Find where the given text appears and provide that cell's center as (X, Y) coordinate. 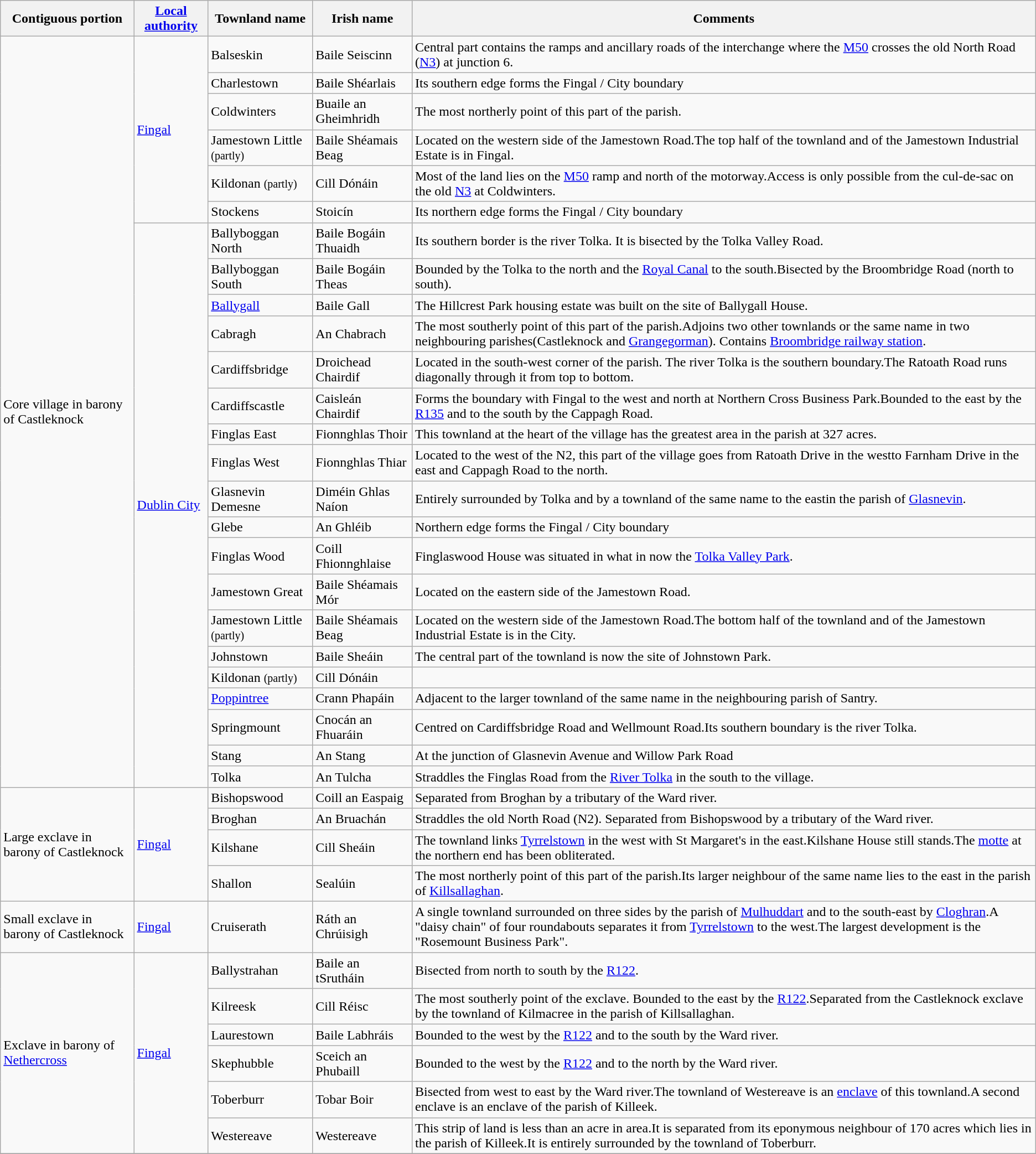
An Ghléib (362, 527)
Crann Phapáin (362, 698)
Its northern edge forms the Fingal / City boundary (724, 212)
Cnocán an Fhuaráin (362, 727)
Finglaswood House was situated in what in now the Tolka Valley Park. (724, 556)
Cruiserath (260, 927)
Buaile an Gheimhridh (362, 112)
Bounded to the west by the R122 and to the south by the Ward river. (724, 1035)
Finglas Wood (260, 556)
Ballystrahan (260, 971)
Tobar Boir (362, 1099)
Sealúin (362, 883)
Bounded to the west by the R122 and to the north by the Ward river. (724, 1064)
Finglas East (260, 434)
An Tulcha (362, 777)
Straddles the old North Road (N2). Separated from Bishopswood by a tributary of the Ward river. (724, 819)
Local authority (171, 19)
Baile Labhráis (362, 1035)
Finglas West (260, 463)
Baile Sheáin (362, 656)
Located on the eastern side of the Jamestown Road. (724, 592)
The Hillcrest Park housing estate was built on the site of Ballygall House. (724, 305)
Dublin City (171, 505)
Charlestown (260, 83)
Poppintree (260, 698)
Irish name (362, 19)
An Stang (362, 755)
Droichead Chairdif (362, 370)
This townland at the heart of the village has the greatest area in the parish at 327 acres. (724, 434)
Glebe (260, 527)
Glasnevin Demesne (260, 499)
Centred on Cardiffsbridge Road and Wellmount Road.Its southern boundary is the river Tolka. (724, 727)
Ballyboggan South (260, 277)
Kilreesk (260, 1006)
Townland name (260, 19)
Its southern edge forms the Fingal / City boundary (724, 83)
Baile Shéarlais (362, 83)
Baile an tSrutháin (362, 971)
The central part of the townland is now the site of Johnstown Park. (724, 656)
Entirely surrounded by Tolka and by a townland of the same name to the eastin the parish of Glasnevin. (724, 499)
Sceich an Phubaill (362, 1064)
The most northerly point of this part of the parish.Its larger neighbour of the same name lies to the east in the parish of Killsallaghan. (724, 883)
Exclave in barony of Nethercross (68, 1053)
Tolka (260, 777)
Large exclave in barony of Castleknock (68, 844)
Toberburr (260, 1099)
Bounded by the Tolka to the north and the Royal Canal to the south.Bisected by the Broombridge Road (north to south). (724, 277)
Stockens (260, 212)
Core village in barony of Castleknock (68, 412)
An Bruachán (362, 819)
Its southern border is the river Tolka. It is bisected by the Tolka Valley Road. (724, 240)
Cill Réisc (362, 1006)
Small exclave in barony of Castleknock (68, 927)
The most northerly point of this part of the parish. (724, 112)
Central part contains the ramps and ancillary roads of the interchange where the M50 crosses the old North Road (N3) at junction 6. (724, 54)
Baile Shéamais Mór (362, 592)
Comments (724, 19)
Located on the western side of the Jamestown Road.The bottom half of the townland and of the Jamestown Industrial Estate is in the City. (724, 628)
Kilshane (260, 847)
Ballyboggan North (260, 240)
Cardiffsbridge (260, 370)
Northern edge forms the Fingal / City boundary (724, 527)
Contiguous portion (68, 19)
Baile Gall (362, 305)
Diméin Ghlas Naíon (362, 499)
Broghan (260, 819)
At the junction of Glasnevin Avenue and Willow Park Road (724, 755)
Coill an Easpaig (362, 798)
Separated from Broghan by a tributary of the Ward river. (724, 798)
Shallon (260, 883)
Baile Seiscinn (362, 54)
Cardiffscastle (260, 405)
Balseskin (260, 54)
Cill Sheáin (362, 847)
Springmount (260, 727)
Bisected from north to south by the R122. (724, 971)
Stoicín (362, 212)
Ráth an Chrúisigh (362, 927)
Coill Fhionnghlaise (362, 556)
Fionnghlas Thoir (362, 434)
An Chabrach (362, 333)
Stang (260, 755)
Straddles the Finglas Road from the River Tolka in the south to the village. (724, 777)
Cabragh (260, 333)
Most of the land lies on the M50 ramp and north of the motorway.Access is only possible from the cul-de-sac on the old N3 at Coldwinters. (724, 184)
Bishopswood (260, 798)
Jamestown Great (260, 592)
Johnstown (260, 656)
Adjacent to the larger townland of the same name in the neighbouring parish of Santry. (724, 698)
Ballygall (260, 305)
Skephubble (260, 1064)
Coldwinters (260, 112)
Caisleán Chairdif (362, 405)
Baile Bogáin Theas (362, 277)
Baile Bogáin Thuaidh (362, 240)
Laurestown (260, 1035)
Located on the western side of the Jamestown Road.The top half of the townland and of the Jamestown Industrial Estate is in Fingal. (724, 147)
Fionnghlas Thiar (362, 463)
